Provide the (x, y) coordinate of the cell's center where the given text is located.  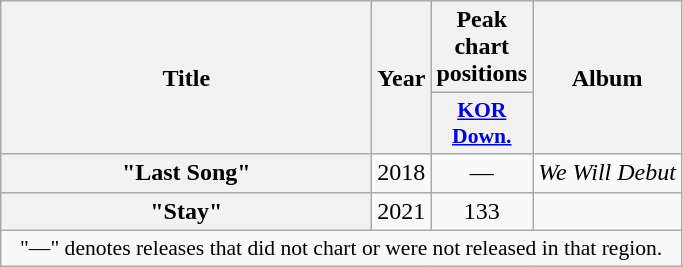
2021 (402, 211)
Album (608, 78)
Title (186, 78)
"Stay" (186, 211)
2018 (402, 173)
"Last Song" (186, 173)
KORDown. (482, 124)
Year (402, 78)
— (482, 173)
Peak chart positions (482, 47)
We Will Debut (608, 173)
133 (482, 211)
"—" denotes releases that did not chart or were not released in that region. (342, 248)
